Identify which cell holds the provided text, then report its [x, y] central coordinate. 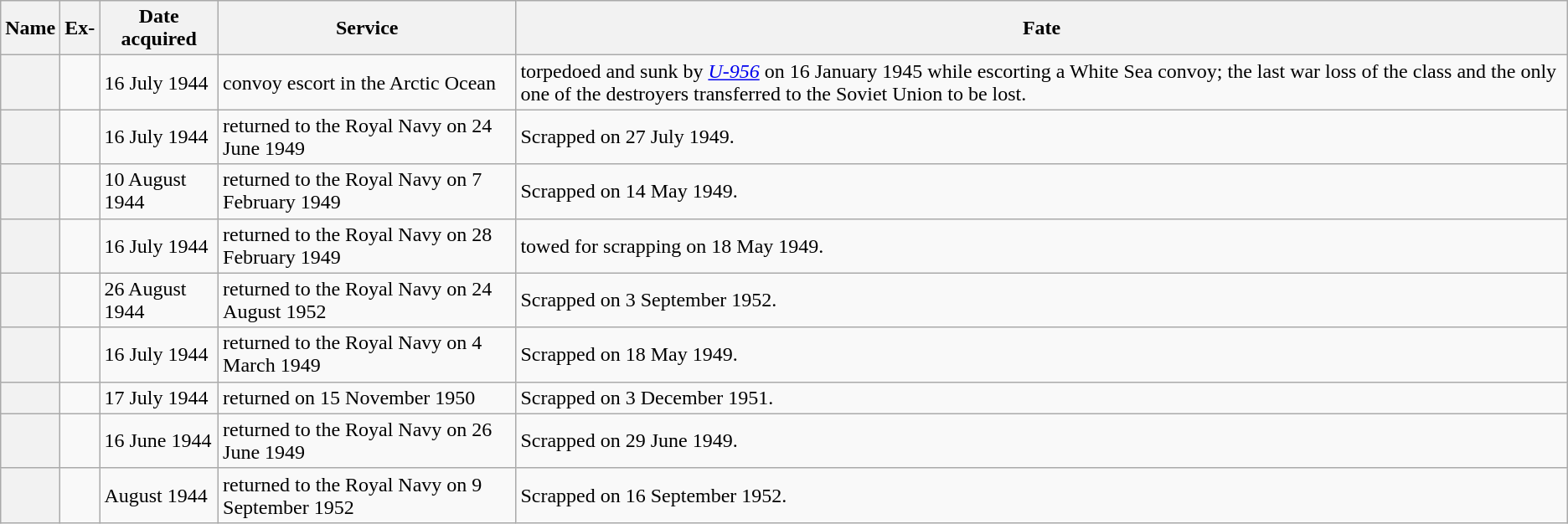
returned to the Royal Navy on 7 February 1949 [367, 191]
Scrapped on 14 May 1949. [1042, 191]
Scrapped on 27 July 1949. [1042, 137]
26 August 1944 [159, 300]
towed for scrapping on 18 May 1949. [1042, 246]
returned to the Royal Navy on 24 June 1949 [367, 137]
returned to the Royal Navy on 28 February 1949 [367, 246]
returned to the Royal Navy on 4 March 1949 [367, 355]
August 1944 [159, 496]
returned on 15 November 1950 [367, 398]
10 August 1944 [159, 191]
Ex- [80, 28]
returned to the Royal Navy on 9 September 1952 [367, 496]
16 June 1944 [159, 440]
Scrapped on 3 September 1952. [1042, 300]
Scrapped on 29 June 1949. [1042, 440]
convoy escort in the Arctic Ocean [367, 82]
Service [367, 28]
17 July 1944 [159, 398]
Date acquired [159, 28]
Scrapped on 18 May 1949. [1042, 355]
Scrapped on 3 December 1951. [1042, 398]
Name [30, 28]
returned to the Royal Navy on 24 August 1952 [367, 300]
returned to the Royal Navy on 26 June 1949 [367, 440]
Fate [1042, 28]
Scrapped on 16 September 1952. [1042, 496]
